Pinpoint the cell where the given text exists, returning its [x, y] midpoint coordinate. 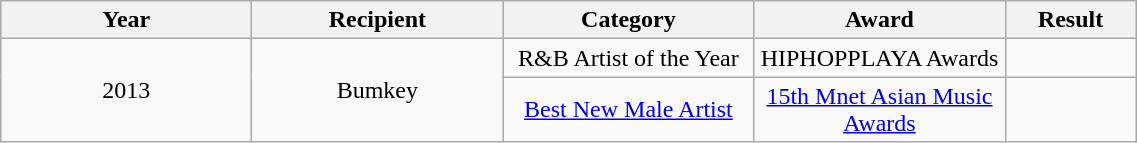
Year [126, 20]
R&B Artist of the Year [628, 58]
Category [628, 20]
2013 [126, 90]
Result [1070, 20]
HIPHOPPLAYA Awards [880, 58]
Best New Male Artist [628, 110]
Bumkey [378, 90]
15th Mnet Asian Music Awards [880, 110]
Award [880, 20]
Recipient [378, 20]
